Locate the cell with the specified text and output its [X, Y] center coordinate. 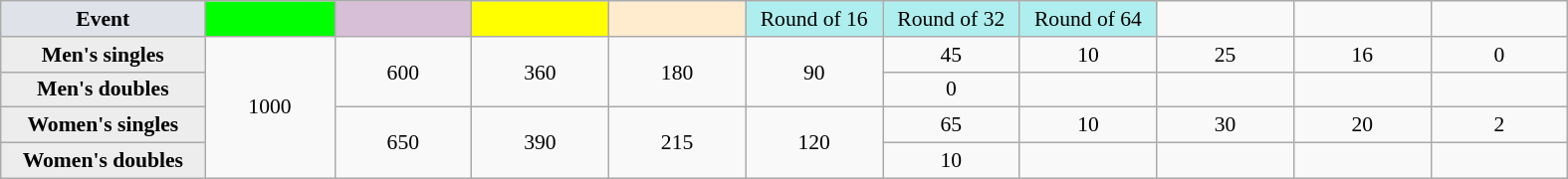
Women's doubles [104, 161]
Event [104, 19]
600 [403, 72]
2 [1499, 125]
30 [1226, 125]
650 [403, 143]
1000 [270, 107]
Round of 16 [814, 19]
45 [951, 55]
Round of 32 [951, 19]
180 [677, 72]
390 [541, 143]
360 [541, 72]
16 [1362, 55]
Round of 64 [1088, 19]
Men's doubles [104, 89]
65 [951, 125]
25 [1226, 55]
120 [814, 143]
Men's singles [104, 55]
90 [814, 72]
Women's singles [104, 125]
215 [677, 143]
20 [1362, 125]
